Detect which cell encompasses the target text, then output its (X, Y) center coordinate. 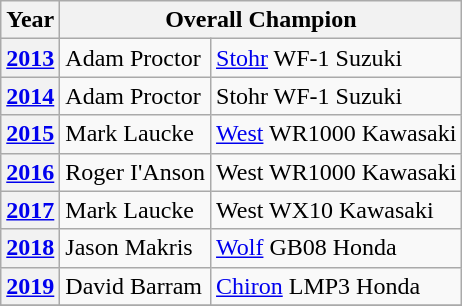
2019 (30, 286)
Year (30, 20)
2014 (30, 96)
Wolf GB08 Honda (336, 248)
West WX10 Kawasaki (336, 210)
David Barram (136, 286)
Overall Champion (261, 20)
2015 (30, 134)
Roger I'Anson (136, 172)
2018 (30, 248)
2017 (30, 210)
2013 (30, 58)
Jason Makris (136, 248)
2016 (30, 172)
Chiron LMP3 Honda (336, 286)
